Scan for the cell matching the given text and deliver its (x, y) coordinate at center. 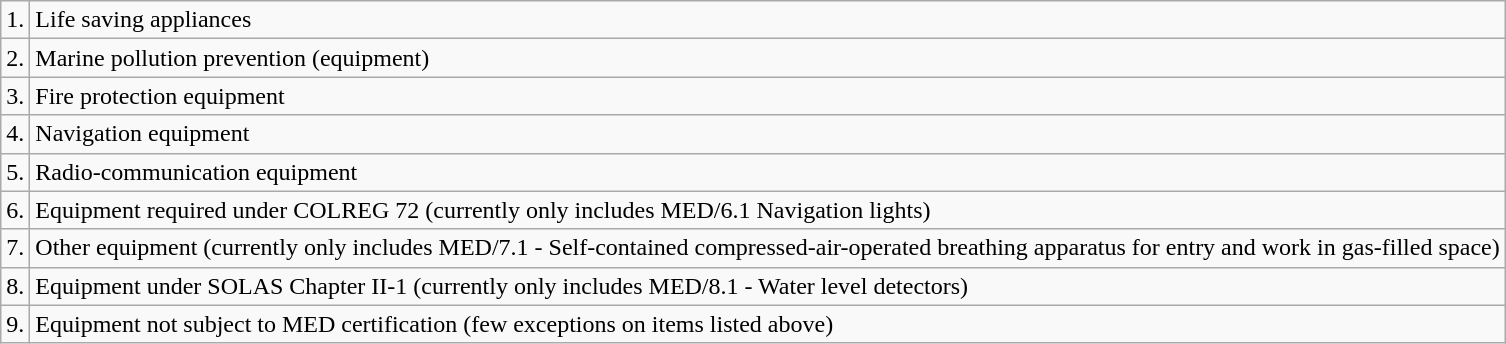
Life saving appliances (768, 20)
Equipment not subject to MED certification (few exceptions on items listed above) (768, 324)
7. (16, 248)
Marine pollution prevention (equipment) (768, 58)
Radio-communication equipment (768, 172)
9. (16, 324)
4. (16, 134)
Equipment under SOLAS Chapter II-1 (currently only includes MED/8.1 - Water level detectors) (768, 286)
5. (16, 172)
1. (16, 20)
Navigation equipment (768, 134)
2. (16, 58)
6. (16, 210)
3. (16, 96)
Equipment required under COLREG 72 (currently only includes MED/6.1 Navigation lights) (768, 210)
Fire protection equipment (768, 96)
8. (16, 286)
Other equipment (currently only includes MED/7.1 - Self-contained compressed-air-operated breathing apparatus for entry and work in gas-filled space) (768, 248)
